For the text-containing cell, return its midpoint in (x, y) coordinate format. 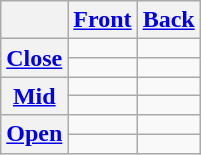
Front (102, 20)
Back (168, 20)
Mid (34, 96)
Open (34, 134)
Close (34, 58)
